Capture the cell that displays the provided text and extract its (x, y) central coordinate. 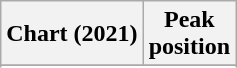
Chart (2021) (72, 34)
Peakposition (189, 34)
